Return the [X, Y] coordinate for the center point of the cell that contains the specified text.  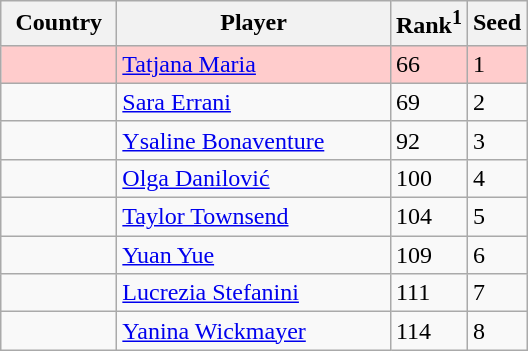
Yanina Wickmayer [254, 331]
100 [428, 178]
109 [428, 255]
2 [496, 102]
4 [496, 178]
5 [496, 217]
8 [496, 331]
Taylor Townsend [254, 217]
111 [428, 293]
Player [254, 24]
Ysaline Bonaventure [254, 140]
Olga Danilović [254, 178]
Country [59, 24]
Sara Errani [254, 102]
7 [496, 293]
114 [428, 331]
Yuan Yue [254, 255]
Lucrezia Stefanini [254, 293]
1 [496, 64]
104 [428, 217]
Tatjana Maria [254, 64]
69 [428, 102]
Seed [496, 24]
Rank1 [428, 24]
92 [428, 140]
66 [428, 64]
3 [496, 140]
6 [496, 255]
